From the cell containing the given text, extract its center point as (X, Y) coordinate. 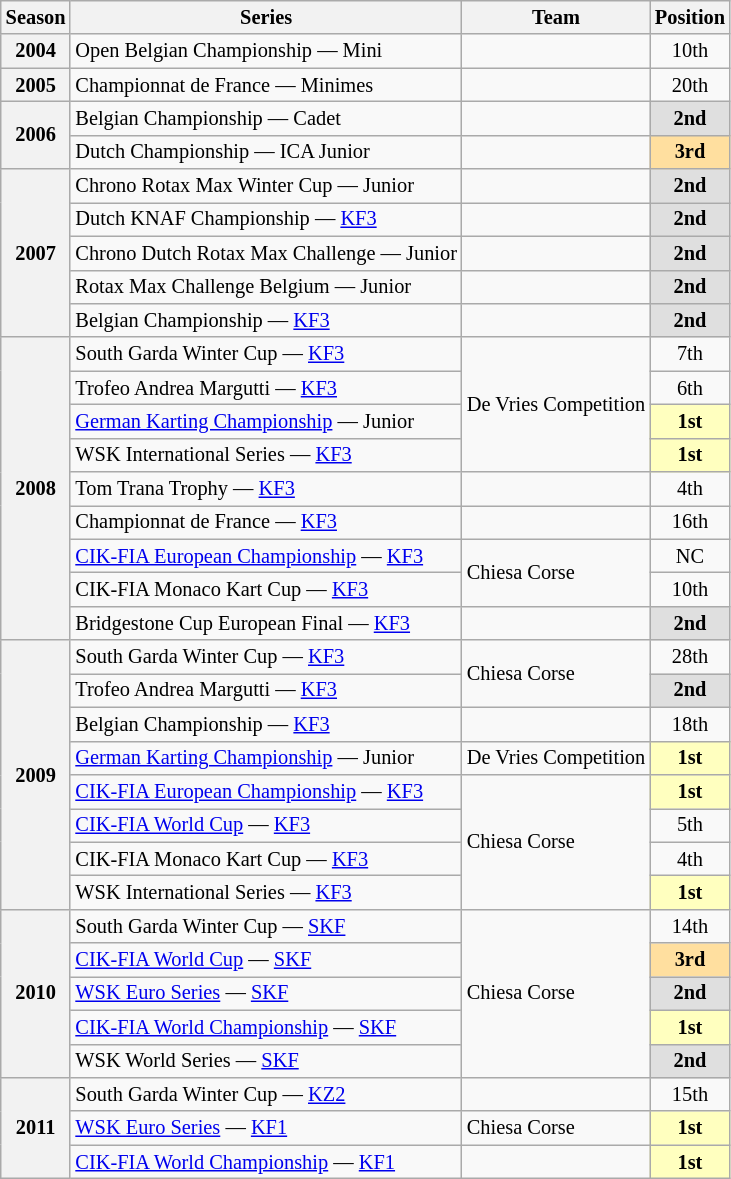
South Garda Winter Cup — KZ2 (266, 1094)
Belgian Championship — Cadet (266, 118)
South Garda Winter Cup — SKF (266, 926)
Dutch KNAF Championship — KF3 (266, 219)
CIK-FIA World Championship — KF1 (266, 1162)
Bridgestone Cup European Final — KF3 (266, 623)
14th (690, 926)
16th (690, 522)
CIK-FIA World Cup — SKF (266, 960)
Chrono Dutch Rotax Max Challenge — Junior (266, 253)
Season (36, 17)
CIK-FIA World Cup — KF3 (266, 825)
28th (690, 657)
Championnat de France — Minimes (266, 85)
Tom Trana Trophy — KF3 (266, 489)
Championnat de France — KF3 (266, 522)
Rotax Max Challenge Belgium — Junior (266, 287)
18th (690, 724)
Chrono Rotax Max Winter Cup — Junior (266, 186)
2006 (36, 134)
NC (690, 556)
2011 (36, 1128)
Series (266, 17)
WSK Euro Series — SKF (266, 993)
5th (690, 825)
WSK Euro Series — KF1 (266, 1128)
2009 (36, 774)
2008 (36, 488)
Team (556, 17)
Position (690, 17)
7th (690, 354)
2004 (36, 51)
2005 (36, 85)
2007 (36, 253)
CIK-FIA World Championship — SKF (266, 1027)
Dutch Championship — ICA Junior (266, 152)
WSK World Series — SKF (266, 1061)
15th (690, 1094)
Open Belgian Championship — Mini (266, 51)
6th (690, 388)
2010 (36, 993)
20th (690, 85)
